Scan for the cell matching the given text and deliver its [X, Y] coordinate at center. 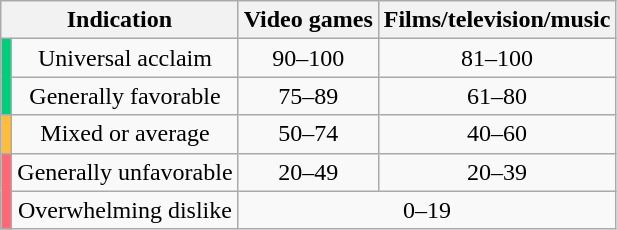
Films/television/music [497, 20]
20–39 [497, 172]
Indication [120, 20]
61–80 [497, 96]
0–19 [427, 210]
50–74 [308, 134]
90–100 [308, 58]
40–60 [497, 134]
Video games [308, 20]
81–100 [497, 58]
20–49 [308, 172]
Universal acclaim [125, 58]
Mixed or average [125, 134]
Generally unfavorable [125, 172]
Generally favorable [125, 96]
75–89 [308, 96]
Overwhelming dislike [125, 210]
